Locate the cell with the specified text and output its [X, Y] center coordinate. 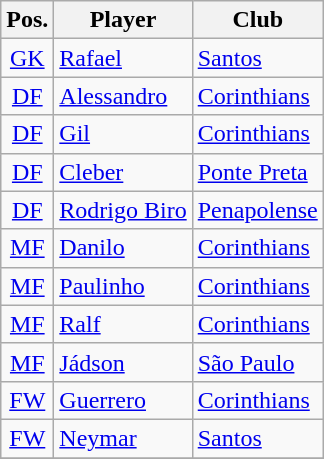
GK [28, 58]
Alessandro [123, 96]
Ralf [123, 324]
Paulinho [123, 286]
Gil [123, 134]
Pos. [28, 20]
São Paulo [258, 362]
Penapolense [258, 210]
Danilo [123, 248]
Ponte Preta [258, 172]
Player [123, 20]
Guerrero [123, 400]
Club [258, 20]
Rafael [123, 58]
Rodrigo Biro [123, 210]
Neymar [123, 438]
Jádson [123, 362]
Cleber [123, 172]
